Extract the (X, Y) coordinate from the center of the cell holding the provided text.  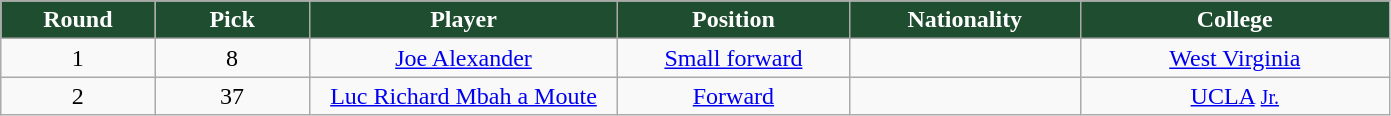
West Virginia (1234, 58)
Joe Alexander (464, 58)
37 (232, 96)
Player (464, 20)
Pick (232, 20)
Forward (734, 96)
College (1234, 20)
Small forward (734, 58)
UCLA Jr. (1234, 96)
2 (78, 96)
8 (232, 58)
Round (78, 20)
Position (734, 20)
1 (78, 58)
Nationality (964, 20)
Luc Richard Mbah a Moute (464, 96)
